For the text-containing cell, return its midpoint in [x, y] coordinate format. 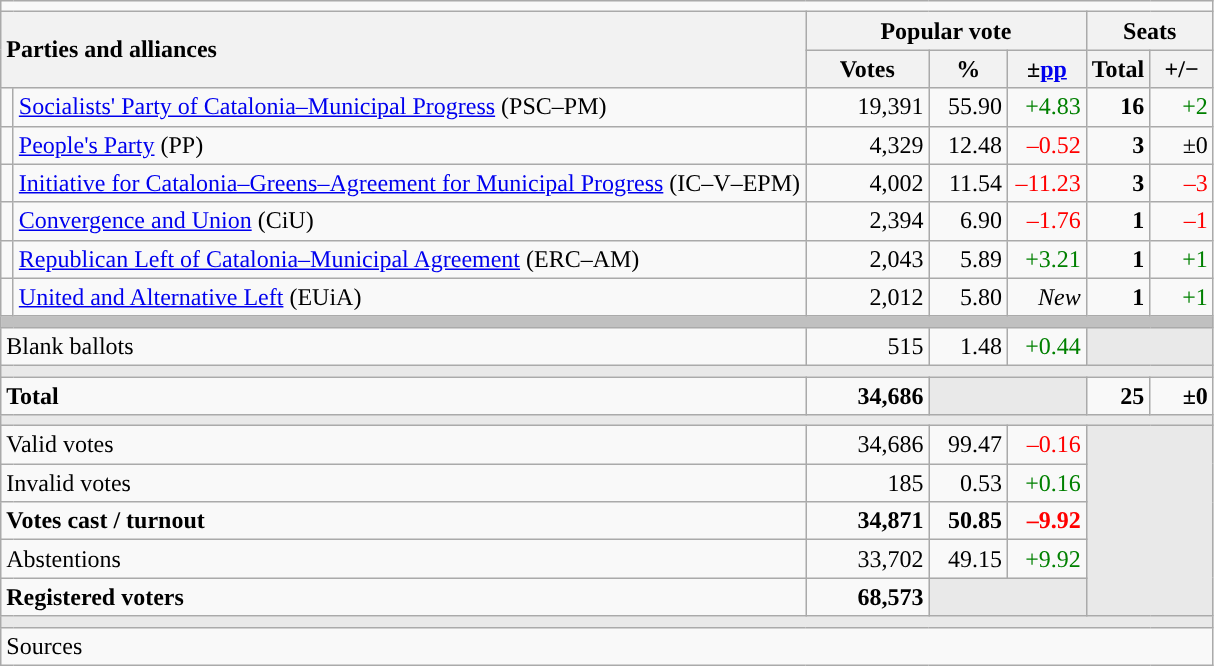
55.90 [968, 107]
–9.92 [1048, 521]
–0.52 [1048, 145]
–1 [1182, 221]
+3.21 [1048, 259]
Votes [868, 69]
Seats [1150, 31]
19,391 [868, 107]
4,002 [868, 183]
+0.44 [1048, 346]
Valid votes [404, 445]
1.48 [968, 346]
33,702 [868, 559]
2,394 [868, 221]
+4.83 [1048, 107]
±pp [1048, 69]
4,329 [868, 145]
Blank ballots [404, 346]
Parties and alliances [404, 50]
185 [868, 483]
50.85 [968, 521]
49.15 [968, 559]
Convergence and Union (CiU) [409, 221]
515 [868, 346]
–1.76 [1048, 221]
–0.16 [1048, 445]
% [968, 69]
Invalid votes [404, 483]
2,043 [868, 259]
Registered voters [404, 597]
Initiative for Catalonia–Greens–Agreement for Municipal Progress (IC–V–EPM) [409, 183]
11.54 [968, 183]
New [1048, 297]
Abstentions [404, 559]
+0.16 [1048, 483]
16 [1118, 107]
0.53 [968, 483]
12.48 [968, 145]
–3 [1182, 183]
Popular vote [946, 31]
99.47 [968, 445]
+/− [1182, 69]
Socialists' Party of Catalonia–Municipal Progress (PSC–PM) [409, 107]
United and Alternative Left (EUiA) [409, 297]
34,871 [868, 521]
People's Party (PP) [409, 145]
5.89 [968, 259]
25 [1118, 395]
–11.23 [1048, 183]
6.90 [968, 221]
5.80 [968, 297]
Votes cast / turnout [404, 521]
+9.92 [1048, 559]
Sources [608, 646]
+2 [1182, 107]
Republican Left of Catalonia–Municipal Agreement (ERC–AM) [409, 259]
68,573 [868, 597]
2,012 [868, 297]
